Pinpoint the cell where the given text exists, returning its [X, Y] midpoint coordinate. 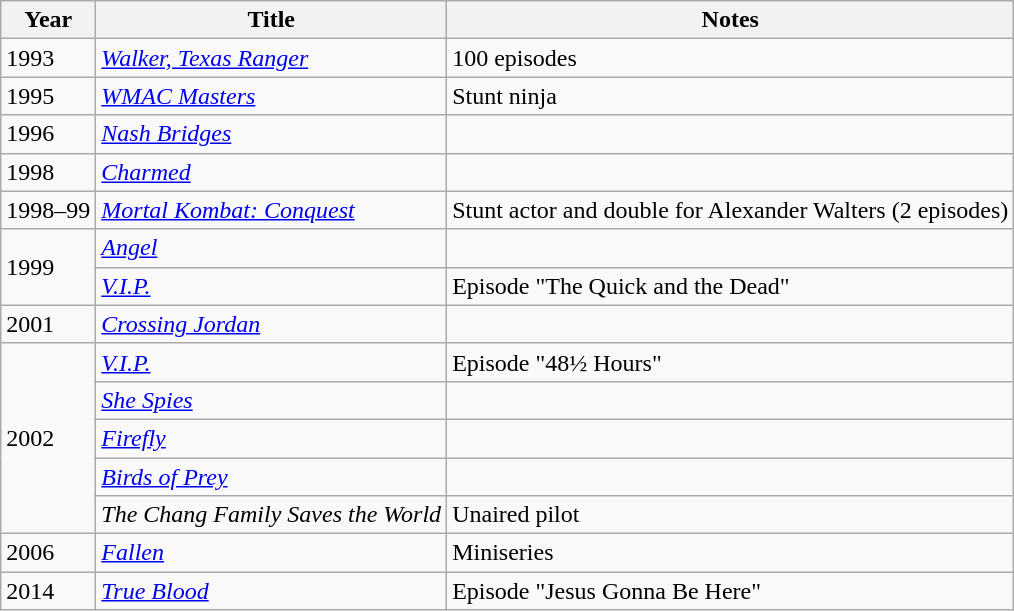
Fallen [272, 553]
Firefly [272, 438]
Unaired pilot [730, 515]
Walker, Texas Ranger [272, 58]
Stunt ninja [730, 96]
1999 [48, 267]
2001 [48, 324]
Notes [730, 20]
Episode "The Quick and the Dead" [730, 286]
Mortal Kombat: Conquest [272, 210]
Episode "48½ Hours" [730, 362]
Crossing Jordan [272, 324]
Year [48, 20]
Angel [272, 248]
1993 [48, 58]
1995 [48, 96]
True Blood [272, 591]
1998–99 [48, 210]
1996 [48, 134]
1998 [48, 172]
2014 [48, 591]
Birds of Prey [272, 477]
Nash Bridges [272, 134]
100 episodes [730, 58]
2002 [48, 438]
WMAC Masters [272, 96]
Episode "Jesus Gonna Be Here" [730, 591]
She Spies [272, 400]
The Chang Family Saves the World [272, 515]
2006 [48, 553]
Miniseries [730, 553]
Title [272, 20]
Stunt actor and double for Alexander Walters (2 episodes) [730, 210]
Charmed [272, 172]
